Capture the cell that displays the provided text and extract its (x, y) central coordinate. 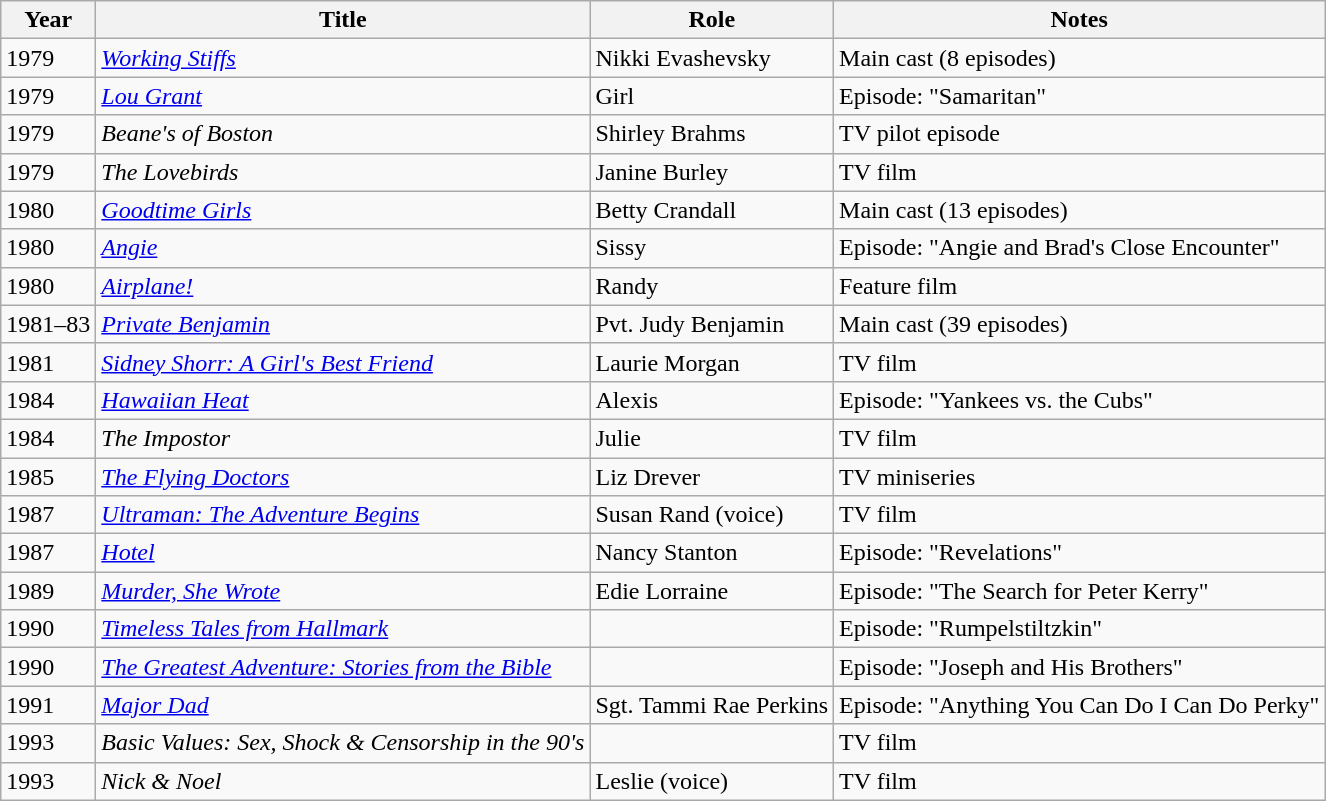
Liz Drever (712, 477)
Hotel (343, 553)
Episode: "Anything You Can Do I Can Do Perky" (1080, 705)
Girl (712, 96)
The Greatest Adventure: Stories from the Bible (343, 667)
Title (343, 20)
Sissy (712, 248)
Notes (1080, 20)
TV pilot episode (1080, 134)
1981–83 (48, 324)
The Flying Doctors (343, 477)
Janine Burley (712, 172)
Nancy Stanton (712, 553)
Timeless Tales from Hallmark (343, 629)
Pvt. Judy Benjamin (712, 324)
Major Dad (343, 705)
Episode: "The Search for Peter Kerry" (1080, 591)
Angie (343, 248)
Nikki Evashevsky (712, 58)
Working Stiffs (343, 58)
Betty Crandall (712, 210)
Airplane! (343, 286)
Main cast (39 episodes) (1080, 324)
Episode: "Yankees vs. the Cubs" (1080, 400)
Goodtime Girls (343, 210)
Murder, She Wrote (343, 591)
Feature film (1080, 286)
Beane's of Boston (343, 134)
Private Benjamin (343, 324)
Main cast (8 episodes) (1080, 58)
1991 (48, 705)
Nick & Noel (343, 781)
Episode: "Joseph and His Brothers" (1080, 667)
Laurie Morgan (712, 362)
Shirley Brahms (712, 134)
Sgt. Tammi Rae Perkins (712, 705)
Year (48, 20)
TV miniseries (1080, 477)
Episode: "Angie and Brad's Close Encounter" (1080, 248)
Hawaiian Heat (343, 400)
Susan Rand (voice) (712, 515)
Sidney Shorr: A Girl's Best Friend (343, 362)
Leslie (voice) (712, 781)
Ultraman: The Adventure Begins (343, 515)
Julie (712, 438)
Lou Grant (343, 96)
Randy (712, 286)
The Lovebirds (343, 172)
Episode: "Samaritan" (1080, 96)
Alexis (712, 400)
1985 (48, 477)
Episode: "Revelations" (1080, 553)
Basic Values: Sex, Shock & Censorship in the 90's (343, 743)
1989 (48, 591)
Role (712, 20)
Episode: "Rumpelstiltzkin" (1080, 629)
Main cast (13 episodes) (1080, 210)
1981 (48, 362)
The Impostor (343, 438)
Edie Lorraine (712, 591)
